Detect which cell encompasses the target text, then output its [x, y] center coordinate. 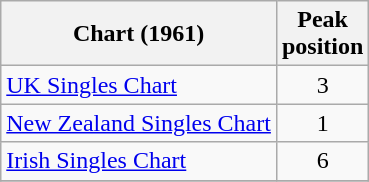
3 [322, 85]
Peakposition [322, 34]
6 [322, 161]
Chart (1961) [139, 34]
Irish Singles Chart [139, 161]
New Zealand Singles Chart [139, 123]
UK Singles Chart [139, 85]
1 [322, 123]
